Output the [x, y] coordinate of the center of the cell containing the given text.  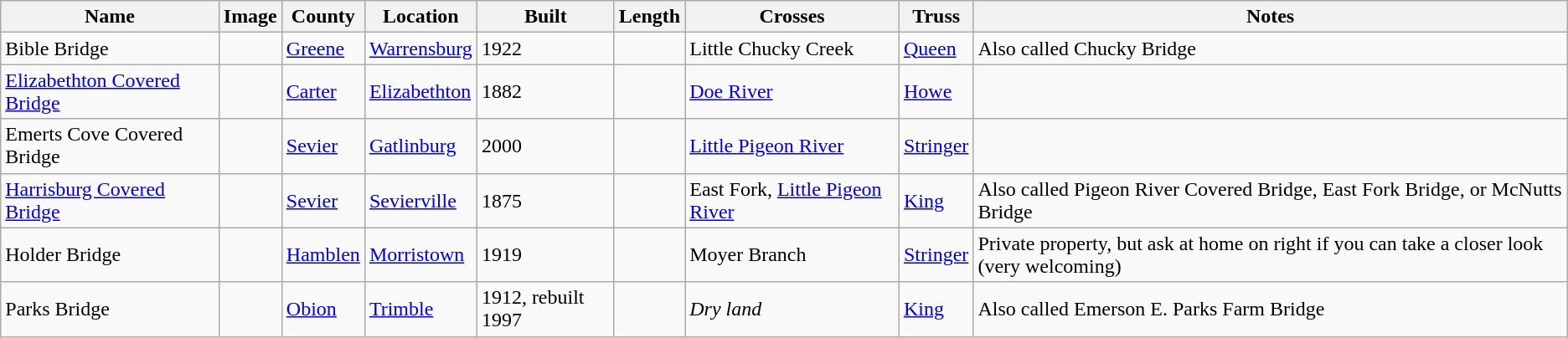
Howe [936, 92]
Bible Bridge [111, 49]
Also called Emerson E. Parks Farm Bridge [1270, 310]
Location [420, 17]
Moyer Branch [792, 254]
Length [649, 17]
1922 [545, 49]
Greene [323, 49]
Carter [323, 92]
Doe River [792, 92]
Private property, but ask at home on right if you can take a closer look (very welcoming) [1270, 254]
Built [545, 17]
Queen [936, 49]
Sevierville [420, 201]
County [323, 17]
Little Chucky Creek [792, 49]
Notes [1270, 17]
Image [250, 17]
Gatlinburg [420, 146]
Crosses [792, 17]
Morristown [420, 254]
Little Pigeon River [792, 146]
Name [111, 17]
Also called Chucky Bridge [1270, 49]
1882 [545, 92]
Parks Bridge [111, 310]
Trimble [420, 310]
Warrensburg [420, 49]
Hamblen [323, 254]
Also called Pigeon River Covered Bridge, East Fork Bridge, or McNutts Bridge [1270, 201]
1912, rebuilt 1997 [545, 310]
2000 [545, 146]
Dry land [792, 310]
Holder Bridge [111, 254]
Harrisburg Covered Bridge [111, 201]
Elizabethton Covered Bridge [111, 92]
Truss [936, 17]
Emerts Cove Covered Bridge [111, 146]
Obion [323, 310]
Elizabethton [420, 92]
1919 [545, 254]
East Fork, Little Pigeon River [792, 201]
1875 [545, 201]
